Detect which cell encompasses the target text, then output its [x, y] center coordinate. 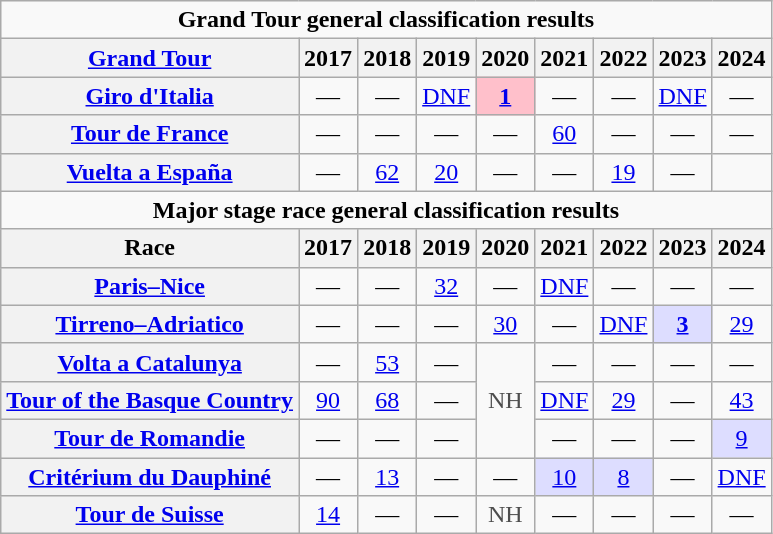
53 [388, 362]
Critérium du Dauphiné [150, 477]
62 [388, 172]
Tour de Romandie [150, 438]
Tour de France [150, 134]
30 [506, 324]
Grand Tour [150, 58]
43 [742, 400]
90 [328, 400]
Paris–Nice [150, 286]
20 [446, 172]
Major stage race general classification results [386, 210]
19 [624, 172]
14 [328, 515]
Tour of the Basque Country [150, 400]
Vuelta a España [150, 172]
Tirreno–Adriatico [150, 324]
3 [682, 324]
60 [564, 134]
Grand Tour general classification results [386, 20]
32 [446, 286]
68 [388, 400]
Tour de Suisse [150, 515]
Giro d'Italia [150, 96]
13 [388, 477]
8 [624, 477]
9 [742, 438]
10 [564, 477]
Volta a Catalunya [150, 362]
1 [506, 96]
Race [150, 248]
